Return the (X, Y) coordinate for the center point of the cell that contains the specified text.  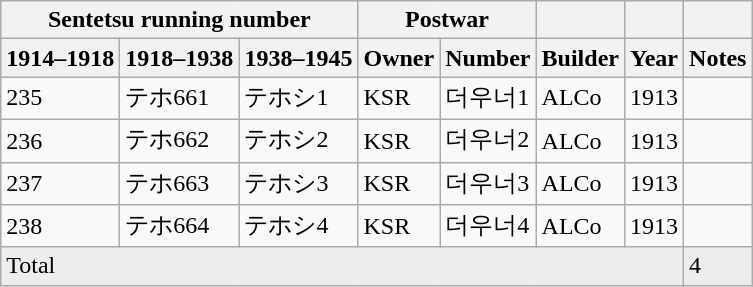
1938–1945 (298, 58)
テホ663 (180, 184)
237 (60, 184)
Number (488, 58)
238 (60, 226)
Sentetsu running number (180, 20)
235 (60, 98)
1914–1918 (60, 58)
テホシ4 (298, 226)
236 (60, 140)
4 (718, 266)
Year (654, 58)
더우너4 (488, 226)
テホ662 (180, 140)
더우너3 (488, 184)
Notes (718, 58)
テホシ3 (298, 184)
1918–1938 (180, 58)
Builder (580, 58)
テホ661 (180, 98)
テホシ2 (298, 140)
Total (342, 266)
더우너1 (488, 98)
Postwar (447, 20)
テホシ1 (298, 98)
テホ664 (180, 226)
더우너2 (488, 140)
Owner (399, 58)
